From the cell containing the given text, extract its center point as (x, y) coordinate. 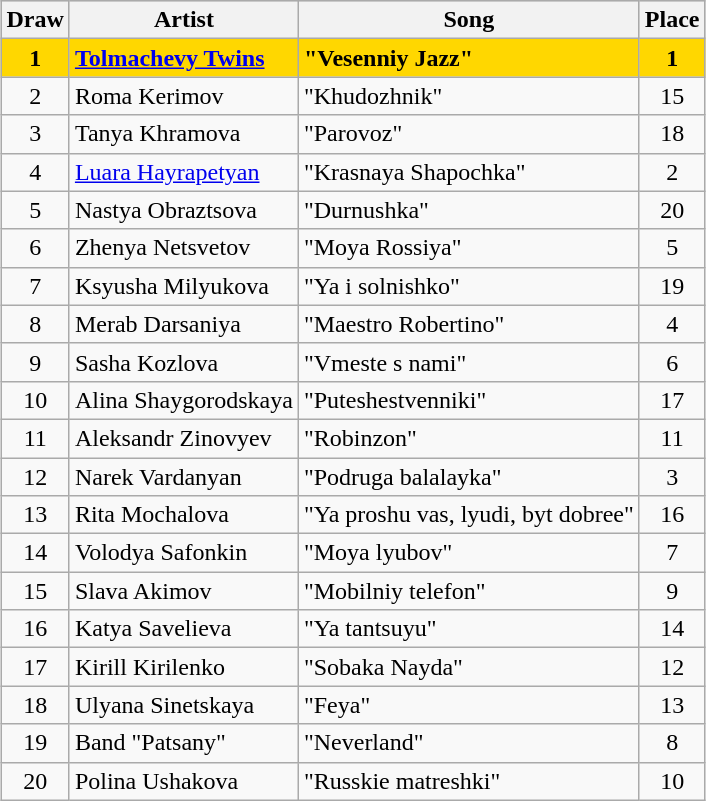
Kirill Kirilenko (184, 667)
Roma Kerimov (184, 96)
Nastya Obraztsova (184, 210)
Song (468, 20)
Polina Ushakova (184, 781)
"Krasnaya Shapochka" (468, 172)
"Maestro Robertino" (468, 324)
Narek Vardanyan (184, 477)
Volodya Safonkin (184, 553)
"Durnushka" (468, 210)
Artist (184, 20)
"Vmeste s nami" (468, 362)
"Russkie matreshki" (468, 781)
Alina Shaygorodskaya (184, 400)
Aleksandr Zinovyev (184, 438)
Tanya Khramova (184, 134)
"Puteshestvenniki" (468, 400)
"Parovoz" (468, 134)
Draw (35, 20)
"Feya" (468, 705)
"Mobilniy telefon" (468, 591)
Band "Patsany" (184, 743)
"Sobaka Nayda" (468, 667)
"Robinzon" (468, 438)
Ulyana Sinetskaya (184, 705)
Slava Akimov (184, 591)
"Moya lyubov" (468, 553)
Tolmachevy Twins (184, 58)
Luara Hayrapetyan (184, 172)
Ksyusha Milyukova (184, 286)
"Ya proshu vas, lyudi, byt dobree" (468, 515)
Rita Mochalova (184, 515)
"Ya tantsuyu" (468, 629)
"Neverland" (468, 743)
"Podruga balalayka" (468, 477)
Zhenya Netsvetov (184, 248)
Merab Darsaniya (184, 324)
"Vesenniy Jazz" (468, 58)
"Khudozhnik" (468, 96)
Sasha Kozlova (184, 362)
Place (672, 20)
"Moya Rossiya" (468, 248)
"Ya i solnishko" (468, 286)
Katya Savelieva (184, 629)
